Capture the cell that displays the provided text and extract its [x, y] central coordinate. 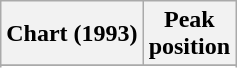
Chart (1993) [72, 34]
Peakposition [189, 34]
